Capture the cell that displays the provided text and extract its (X, Y) central coordinate. 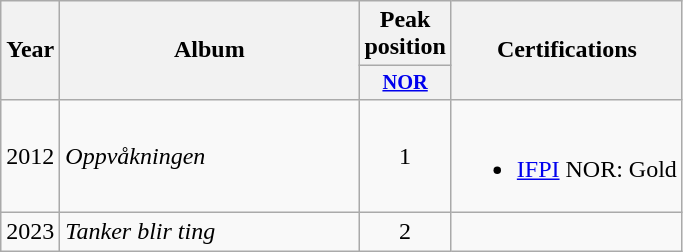
Tanker blir ting (210, 232)
2 (405, 232)
2023 (30, 232)
IFPI NOR: Gold (566, 156)
Certifications (566, 50)
Year (30, 50)
NOR (405, 83)
Peak position (405, 34)
2012 (30, 156)
Album (210, 50)
1 (405, 156)
Oppvåkningen (210, 156)
